Output the [X, Y] coordinate of the center of the cell containing the given text.  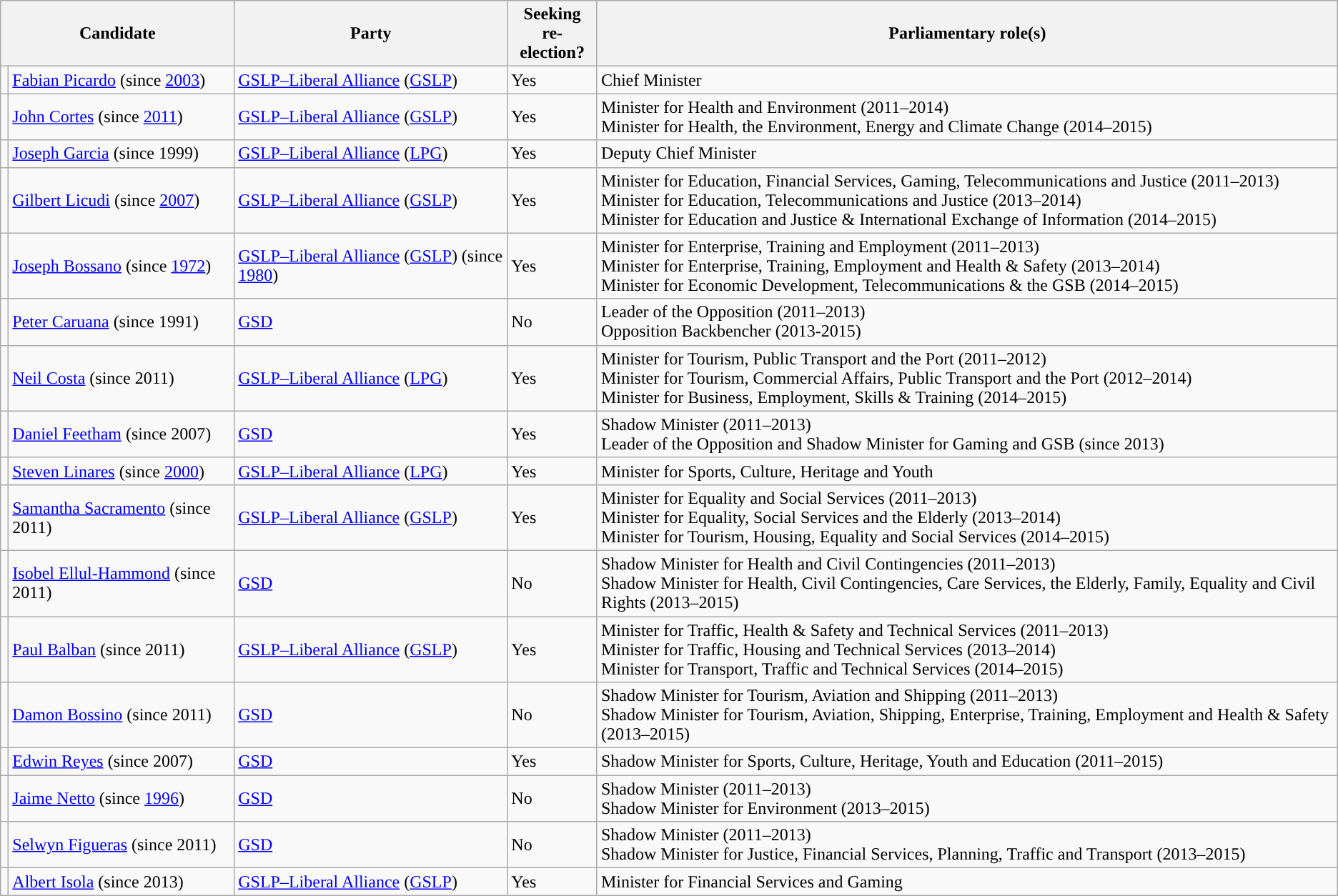
Peter Caruana (since 1991) [122, 322]
Shadow Minister (2011–2013)Shadow Minister for Environment (2013–2015) [967, 799]
Leader of the Opposition (2011–2013)Opposition Backbencher (2013-2015) [967, 322]
Fabian Picardo (since 2003) [122, 80]
Party [371, 34]
Daniel Feetham (since 2007) [122, 434]
Steven Linares (since 2000) [122, 471]
Damon Bossino (since 2011) [122, 715]
Neil Costa (since 2011) [122, 378]
GSLP–Liberal Alliance (GSLP) (since 1980) [371, 266]
Selwyn Figueras (since 2011) [122, 845]
Parliamentary role(s) [967, 34]
Jaime Netto (since 1996) [122, 799]
Shadow Minister (2011–2013)Shadow Minister for Justice, Financial Services, Planning, Traffic and Transport (2013–2015) [967, 845]
Chief Minister [967, 80]
Shadow Minister for Sports, Culture, Heritage, Youth and Education (2011–2015) [967, 762]
Shadow Minister (2011–2013)Leader of the Opposition and Shadow Minister for Gaming and GSB (since 2013) [967, 434]
Joseph Garcia (since 1999) [122, 154]
Samantha Sacramento (since 2011) [122, 517]
Joseph Bossano (since 1972) [122, 266]
Edwin Reyes (since 2007) [122, 762]
Minister for Financial Services and Gaming [967, 882]
Minister for Health and Environment (2011–2014)Minister for Health, the Environment, Energy and Climate Change (2014–2015) [967, 117]
Minister for Sports, Culture, Heritage and Youth [967, 471]
Candidate [117, 34]
Deputy Chief Minister [967, 154]
Seekingre-election? [552, 34]
Isobel Ellul-Hammond (since 2011) [122, 583]
Gilbert Licudi (since 2007) [122, 200]
John Cortes (since 2011) [122, 117]
Paul Balban (since 2011) [122, 649]
Albert Isola (since 2013) [122, 882]
